Return the [x, y] coordinate for the center point of the cell that contains the specified text.  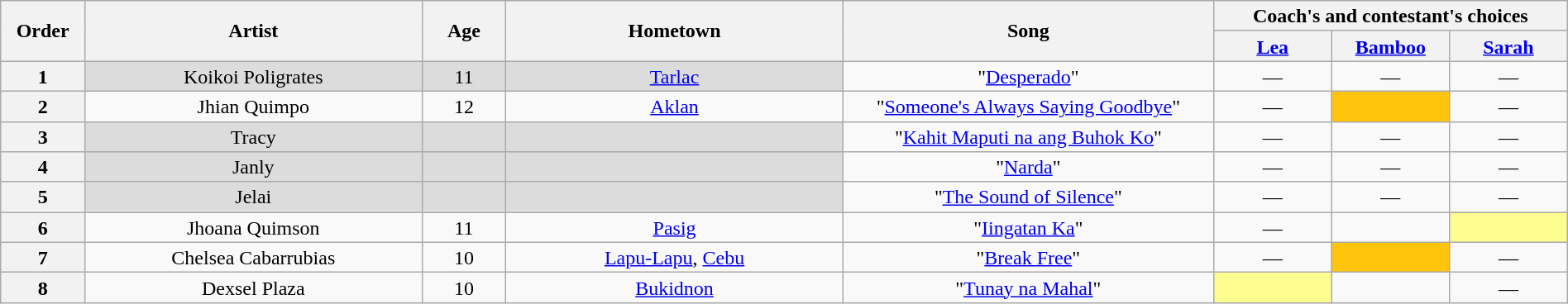
5 [43, 197]
7 [43, 258]
8 [43, 287]
Tracy [253, 137]
Lea [1272, 46]
Age [464, 31]
4 [43, 167]
12 [464, 106]
3 [43, 137]
Sarah [1508, 46]
Bamboo [1391, 46]
Pasig [675, 228]
6 [43, 228]
1 [43, 76]
Artist [253, 31]
"Someone's Always Saying Goodbye" [1028, 106]
Song [1028, 31]
Coach's and contestant's choices [1390, 17]
Lapu-Lapu, Cebu [675, 258]
Jelai [253, 197]
Dexsel Plaza [253, 287]
Tarlac [675, 76]
Bukidnon [675, 287]
2 [43, 106]
Koikoi Poligrates [253, 76]
"Narda" [1028, 167]
Aklan [675, 106]
Jhoana Quimson [253, 228]
Janly [253, 167]
Jhian Quimpo [253, 106]
"Kahit Maputi na ang Buhok Ko" [1028, 137]
Chelsea Cabarrubias [253, 258]
Hometown [675, 31]
"Desperado" [1028, 76]
"Iingatan Ka" [1028, 228]
"The Sound of Silence" [1028, 197]
"Tunay na Mahal" [1028, 287]
Order [43, 31]
"Break Free" [1028, 258]
